Extract the (x, y) coordinate from the center of the cell holding the provided text.  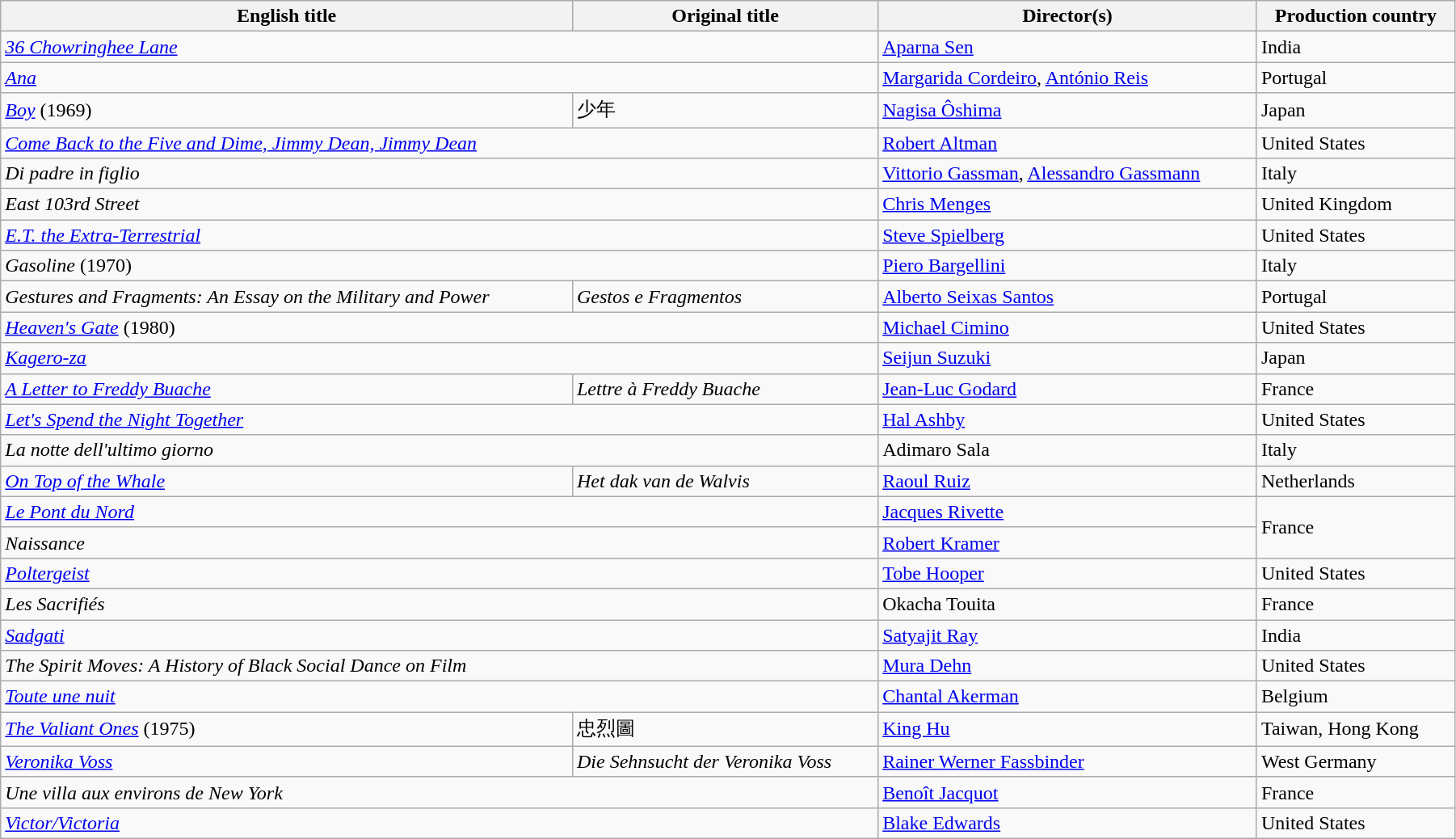
Come Back to the Five and Dime, Jimmy Dean, Jimmy Dean (440, 143)
Blake Edwards (1068, 823)
Ana (440, 78)
Nagisa Ôshima (1068, 110)
Jean-Luc Godard (1068, 389)
Seijun Suzuki (1068, 358)
West Germany (1356, 761)
The Spirit Moves: A History of Black Social Dance on Film (440, 666)
Di padre in figlio (440, 174)
Jacques Rivette (1068, 512)
Satyajit Ray (1068, 635)
Victor/Victoria (440, 823)
King Hu (1068, 729)
Lettre à Freddy Buache (725, 389)
Director(s) (1068, 16)
Rainer Werner Fassbinder (1068, 761)
Boy (1969) (287, 110)
English title (287, 16)
Netherlands (1356, 481)
少年 (725, 110)
Michael Cimino (1068, 327)
Le Pont du Nord (440, 512)
Gestures and Fragments: An Essay on the Military and Power (287, 297)
Piero Bargellini (1068, 266)
Les Sacrifiés (440, 604)
Production country (1356, 16)
La notte dell'ultimo giorno (440, 450)
36 Chowringhee Lane (440, 47)
Heaven's Gate (1980) (440, 327)
Gasoline (1970) (440, 266)
Taiwan, Hong Kong (1356, 729)
Tobe Hooper (1068, 573)
Veronika Voss (287, 761)
Okacha Touita (1068, 604)
Aparna Sen (1068, 47)
Gestos e Fragmentos (725, 297)
Vittorio Gassman, Alessandro Gassmann (1068, 174)
Poltergeist (440, 573)
The Valiant Ones (1975) (287, 729)
E.T. the Extra-Terrestrial (440, 235)
Benoît Jacquot (1068, 792)
Robert Altman (1068, 143)
A Letter to Freddy Buache (287, 389)
Kagero-za (440, 358)
Hal Ashby (1068, 419)
Une villa aux environs de New York (440, 792)
On Top of the Whale (287, 481)
Raoul Ruiz (1068, 481)
Mura Dehn (1068, 666)
Adimaro Sala (1068, 450)
Alberto Seixas Santos (1068, 297)
Naissance (440, 542)
Steve Spielberg (1068, 235)
Die Sehnsucht der Veronika Voss (725, 761)
Let's Spend the Night Together (440, 419)
Het dak van de Walvis (725, 481)
Toute une nuit (440, 697)
Sadgati (440, 635)
Original title (725, 16)
忠烈圖 (725, 729)
Belgium (1356, 697)
Robert Kramer (1068, 542)
Chantal Akerman (1068, 697)
East 103rd Street (440, 204)
United Kingdom (1356, 204)
Margarida Cordeiro, António Reis (1068, 78)
Chris Menges (1068, 204)
